Find where the given text appears and provide that cell's center as (X, Y) coordinate. 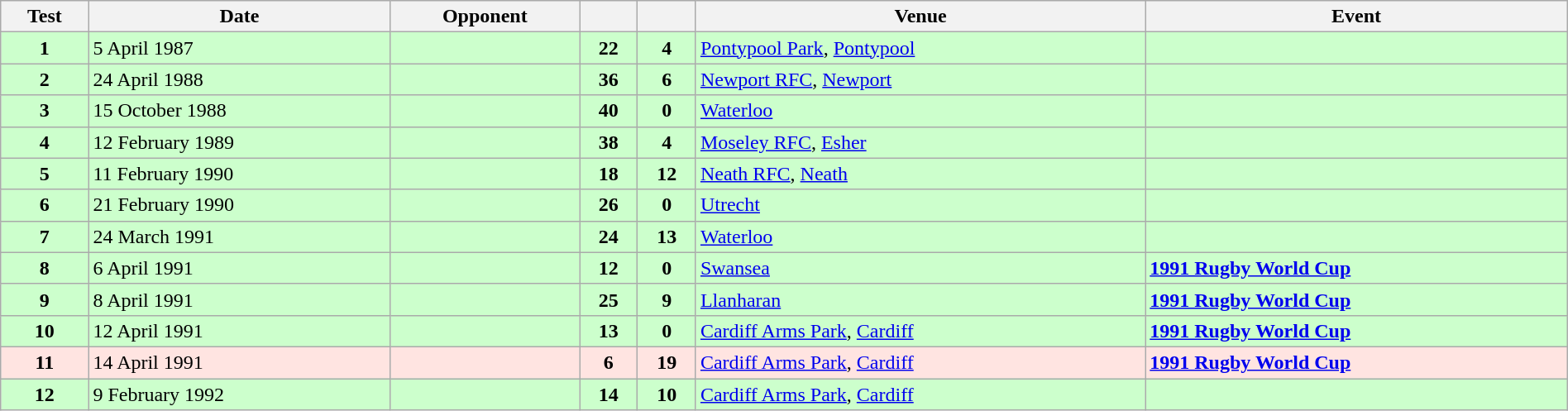
Pontypool Park, Pontypool (920, 48)
3 (45, 111)
Moseley RFC, Esher (920, 142)
8 (45, 268)
19 (667, 362)
5 (45, 174)
2 (45, 79)
Venue (920, 17)
Event (1356, 17)
26 (609, 205)
12 April 1991 (240, 331)
6 April 1991 (240, 268)
21 February 1990 (240, 205)
Utrecht (920, 205)
Opponent (485, 17)
1 (45, 48)
18 (609, 174)
36 (609, 79)
Swansea (920, 268)
25 (609, 299)
24 April 1988 (240, 79)
Newport RFC, Newport (920, 79)
9 February 1992 (240, 394)
Date (240, 17)
8 April 1991 (240, 299)
15 October 1988 (240, 111)
14 (609, 394)
Llanharan (920, 299)
22 (609, 48)
40 (609, 111)
7 (45, 237)
11 (45, 362)
Neath RFC, Neath (920, 174)
24 March 1991 (240, 237)
24 (609, 237)
Test (45, 17)
38 (609, 142)
5 April 1987 (240, 48)
11 February 1990 (240, 174)
12 February 1989 (240, 142)
14 April 1991 (240, 362)
